Determine the [x, y] coordinate at the center of the cell enclosing the given text.  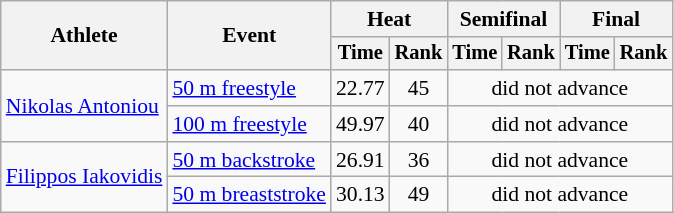
Final [616, 19]
49.97 [360, 124]
Semifinal [503, 19]
Filippos Iakovidis [84, 178]
Heat [389, 19]
100 m freestyle [249, 124]
Event [249, 36]
49 [419, 195]
45 [419, 88]
26.91 [360, 160]
22.77 [360, 88]
50 m backstroke [249, 160]
Nikolas Antoniou [84, 106]
50 m freestyle [249, 88]
40 [419, 124]
30.13 [360, 195]
36 [419, 160]
50 m breaststroke [249, 195]
Athlete [84, 36]
